Locate the cell with the specified text and output its [x, y] center coordinate. 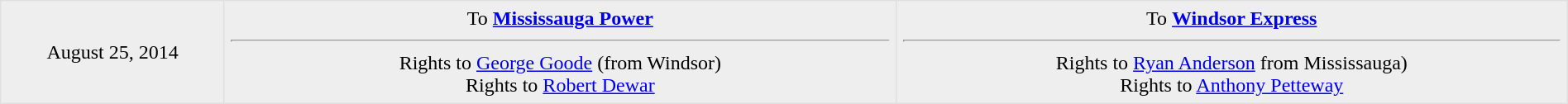
To Mississauga PowerRights to George Goode (from Windsor) Rights to Robert Dewar [560, 52]
To Windsor ExpressRights to Ryan Anderson from Mississauga)Rights to Anthony Petteway [1231, 52]
August 25, 2014 [112, 52]
